Return [X, Y] of the center of cell containing provided text 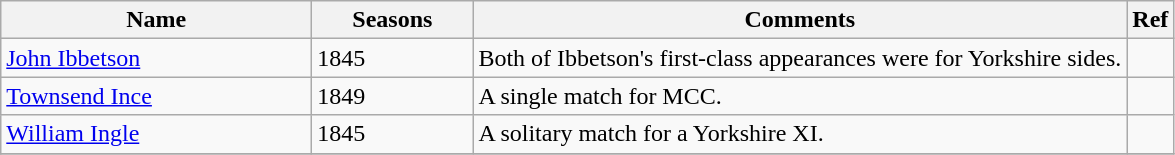
A solitary match for a Yorkshire XI. [800, 134]
Seasons [392, 20]
William Ingle [156, 134]
A single match for MCC. [800, 96]
Both of Ibbetson's first-class appearances were for Yorkshire sides. [800, 58]
Townsend Ince [156, 96]
Ref [1150, 20]
1849 [392, 96]
Comments [800, 20]
John Ibbetson [156, 58]
Name [156, 20]
